Determine the [x, y] coordinate at the center of the cell enclosing the given text.  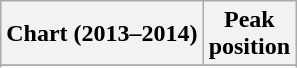
Chart (2013–2014) [102, 34]
Peakposition [249, 34]
